Provide the [X, Y] coordinate of the cell's center where the given text is located.  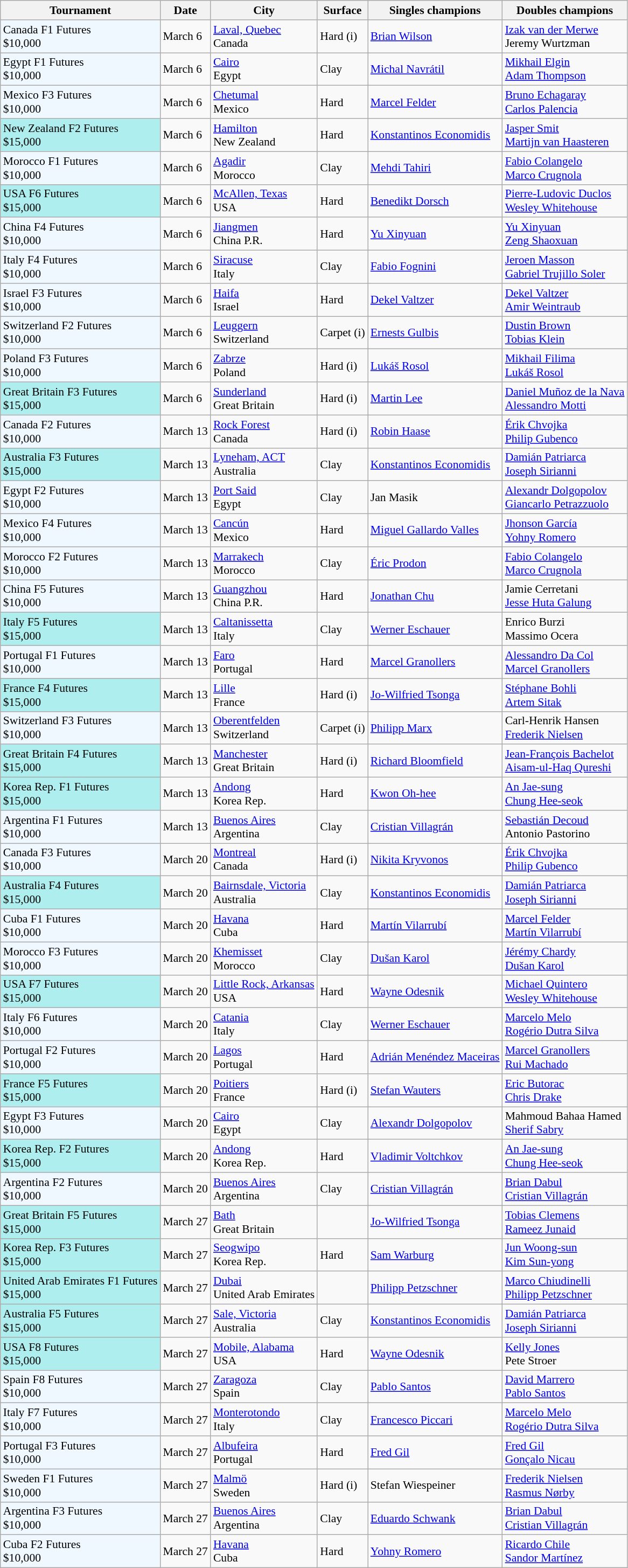
Frederik Nielsen Rasmus Nørby [565, 1485]
Stefan Wiespeiner [435, 1485]
Morocco F1 Futures$10,000 [81, 168]
ZaragozaSpain [264, 1387]
Jan Masik [435, 498]
CancúnMexico [264, 530]
Jeroen Masson Gabriel Trujillo Soler [565, 267]
Lukáš Rosol [435, 365]
Benedikt Dorsch [435, 200]
Izak van der Merwe Jeremy Wurtzman [565, 37]
Francesco Piccari [435, 1419]
Marcel Felder Martín Vilarrubí [565, 926]
Mikhail Filima Lukáš Rosol [565, 365]
Jean-François Bachelot Aisam-ul-Haq Qureshi [565, 761]
BathGreat Britain [264, 1222]
AgadirMorocco [264, 168]
Canada F1 Futures$10,000 [81, 37]
USA F7 Futures$15,000 [81, 991]
Eric Butorac Chris Drake [565, 1091]
Sam Warburg [435, 1254]
Singles champions [435, 10]
Korea Rep. F2 Futures$15,000 [81, 1156]
Morocco F2 Futures$10,000 [81, 564]
China F5 Futures$10,000 [81, 596]
Jamie Cerretani Jesse Huta Galung [565, 596]
China F4 Futures$10,000 [81, 234]
Stéphane Bohli Artem Sitak [565, 695]
Italy F5 Futures$15,000 [81, 629]
Canada F3 Futures$10,000 [81, 860]
Dušan Karol [435, 958]
Kwon Oh-hee [435, 794]
Laval, QuebecCanada [264, 37]
Stefan Wauters [435, 1091]
Pierre-Ludovic Duclos Wesley Whitehouse [565, 200]
Great Britain F4 Futures$15,000 [81, 761]
Eduardo Schwank [435, 1518]
Jhonson García Yohny Romero [565, 530]
Yohny Romero [435, 1552]
Michael Quintero Wesley Whitehouse [565, 991]
Martin Lee [435, 399]
Canada F2 Futures$10,000 [81, 431]
Great Britain F3 Futures$15,000 [81, 399]
Sale, VictoriaAustralia [264, 1321]
Bairnsdale, VictoriaAustralia [264, 892]
LilleFrance [264, 695]
Argentina F3 Futures$10,000 [81, 1518]
Italy F6 Futures$10,000 [81, 1025]
Martín Vilarrubí [435, 926]
Daniel Muñoz de la Nava Alessandro Motti [565, 399]
Tournament [81, 10]
Mexico F4 Futures$10,000 [81, 530]
Kelly Jones Pete Stroer [565, 1354]
Italy F7 Futures$10,000 [81, 1419]
Egypt F2 Futures$10,000 [81, 498]
Philipp Marx [435, 727]
Spain F8 Futures$10,000 [81, 1387]
Yu Xinyuan [435, 234]
Robin Haase [435, 431]
United Arab Emirates F1 Futures$15,000 [81, 1288]
Jérémy Chardy Dušan Karol [565, 958]
PoitiersFrance [264, 1091]
Fabio Fognini [435, 267]
ZabrzePoland [264, 365]
Cuba F2 Futures$10,000 [81, 1552]
France F5 Futures$15,000 [81, 1091]
Éric Prodon [435, 564]
Cuba F1 Futures$10,000 [81, 926]
LeuggernSwitzerland [264, 333]
Philipp Petzschner [435, 1288]
Portugal F3 Futures$10,000 [81, 1453]
David Marrero Pablo Santos [565, 1387]
Australia F4 Futures$15,000 [81, 892]
Korea Rep. F1 Futures$15,000 [81, 794]
Mexico F3 Futures$10,000 [81, 102]
Argentina F2 Futures$10,000 [81, 1189]
Australia F3 Futures$15,000 [81, 464]
Switzerland F2 Futures$10,000 [81, 333]
Poland F3 Futures$10,000 [81, 365]
OberentfeldenSwitzerland [264, 727]
Israel F3 Futures$10,000 [81, 300]
MontrealCanada [264, 860]
Mahmoud Bahaa Hamed Sherif Sabry [565, 1123]
Dekel Valtzer Amir Weintraub [565, 300]
Rock ForestCanada [264, 431]
Argentina F1 Futures$10,000 [81, 827]
MonterotondoItaly [264, 1419]
Marcel Granollers Rui Machado [565, 1057]
Mobile, AlabamaUSA [264, 1354]
Alessandro Da Col Marcel Granollers [565, 662]
Italy F4 Futures$10,000 [81, 267]
CataniaItaly [264, 1025]
Dekel Valtzer [435, 300]
GuangzhouChina P.R. [264, 596]
Marco Chiudinelli Philipp Petzschner [565, 1288]
Tobias Clemens Rameez Junaid [565, 1222]
DubaiUnited Arab Emirates [264, 1288]
Korea Rep. F3 Futures$15,000 [81, 1254]
JiangmenChina P.R. [264, 234]
Michal Navrátil [435, 69]
Egypt F1 Futures$10,000 [81, 69]
Portugal F2 Futures$10,000 [81, 1057]
Little Rock, ArkansasUSA [264, 991]
Nikita Kryvonos [435, 860]
Ernests Gulbis [435, 333]
New Zealand F2 Futures$15,000 [81, 135]
HaifaIsrael [264, 300]
Date [185, 10]
Carl-Henrik Hansen Frederik Nielsen [565, 727]
Bruno Echagaray Carlos Palencia [565, 102]
Jonathan Chu [435, 596]
SeogwipoKorea Rep. [264, 1254]
Morocco F3 Futures$10,000 [81, 958]
Alexandr Dolgopolov Giancarlo Petrazzuolo [565, 498]
SunderlandGreat Britain [264, 399]
City [264, 10]
Brian Wilson [435, 37]
Lyneham, ACTAustralia [264, 464]
FaroPortugal [264, 662]
Enrico Burzi Massimo Ocera [565, 629]
KhemissetMorocco [264, 958]
Pablo Santos [435, 1387]
Egypt F3 Futures$10,000 [81, 1123]
MalmöSweden [264, 1485]
Yu Xinyuan Zeng Shaoxuan [565, 234]
Miguel Gallardo Valles [435, 530]
Portugal F1 Futures$10,000 [81, 662]
Surface [343, 10]
ManchesterGreat Britain [264, 761]
France F4 Futures$15,000 [81, 695]
SiracuseItaly [264, 267]
Ricardo Chile Sandor Martínez [565, 1552]
Mikhail Elgin Adam Thompson [565, 69]
Jun Woong-sun Kim Sun-yong [565, 1254]
ChetumalMexico [264, 102]
HamiltonNew Zealand [264, 135]
USA F6 Futures$15,000 [81, 200]
Doubles champions [565, 10]
Australia F5 Futures$15,000 [81, 1321]
Vladimir Voltchkov [435, 1156]
Great Britain F5 Futures$15,000 [81, 1222]
LagosPortugal [264, 1057]
Port SaidEgypt [264, 498]
Sebastián Decoud Antonio Pastorino [565, 827]
Fred Gil Gonçalo Nicau [565, 1453]
Sweden F1 Futures$10,000 [81, 1485]
Richard Bloomfield [435, 761]
Fred Gil [435, 1453]
Switzerland F3 Futures$10,000 [81, 727]
Marcel Granollers [435, 662]
Marcel Felder [435, 102]
AlbufeiraPortugal [264, 1453]
Dustin Brown Tobias Klein [565, 333]
Mehdi Tahiri [435, 168]
McAllen, TexasUSA [264, 200]
CaltanissettaItaly [264, 629]
USA F8 Futures$15,000 [81, 1354]
Adrián Menéndez Maceiras [435, 1057]
Jasper Smit Martijn van Haasteren [565, 135]
MarrakechMorocco [264, 564]
Alexandr Dolgopolov [435, 1123]
